Extract the [x, y] coordinate from the center of the cell holding the provided text.  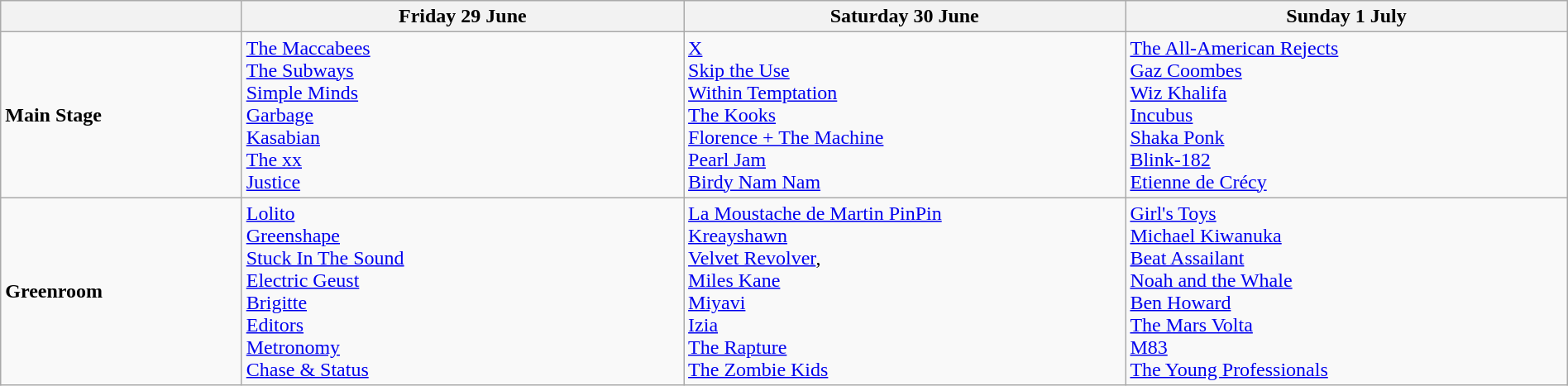
Main Stage [121, 115]
The All-American Rejects Gaz Coombes Wiz Khalifa Incubus Shaka Ponk Blink-182 Etienne de Crécy [1346, 115]
Saturday 30 June [905, 17]
X Skip the Use Within Temptation The Kooks Florence + The Machine Pearl Jam Birdy Nam Nam [905, 115]
Lolito Greenshape Stuck In The Sound Electric Geust Brigitte Editors Metronomy Chase & Status [462, 291]
Girl's Toys Michael Kiwanuka Beat Assailant Noah and the Whale Ben Howard The Mars Volta M83 The Young Professionals [1346, 291]
Sunday 1 July [1346, 17]
La Moustache de Martin PinPin Kreayshawn Velvet Revolver, Miles Kane Miyavi Izia The Rapture The Zombie Kids [905, 291]
Friday 29 June [462, 17]
The Maccabees The Subways Simple Minds Garbage Kasabian The xx Justice [462, 115]
Greenroom [121, 291]
